From the cell containing the given text, extract its center point as (x, y) coordinate. 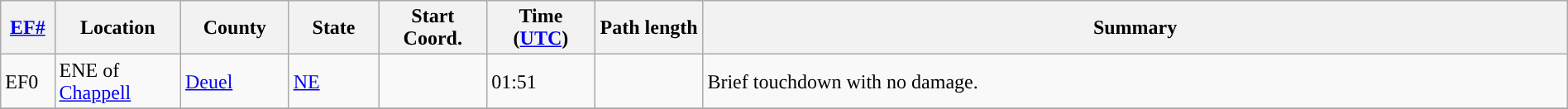
Summary (1135, 28)
Deuel (235, 81)
Time (UTC) (541, 28)
EF0 (28, 81)
Location (117, 28)
01:51 (541, 81)
Brief touchdown with no damage. (1135, 81)
State (334, 28)
Start Coord. (433, 28)
EF# (28, 28)
NE (334, 81)
Path length (648, 28)
ENE of Chappell (117, 81)
County (235, 28)
